For the text-containing cell, return its midpoint in [x, y] coordinate format. 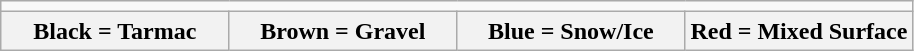
Black = Tarmac [115, 31]
Red = Mixed Surface [799, 31]
Brown = Gravel [343, 31]
Blue = Snow/Ice [571, 31]
